From the cell containing the given text, extract its center point as (x, y) coordinate. 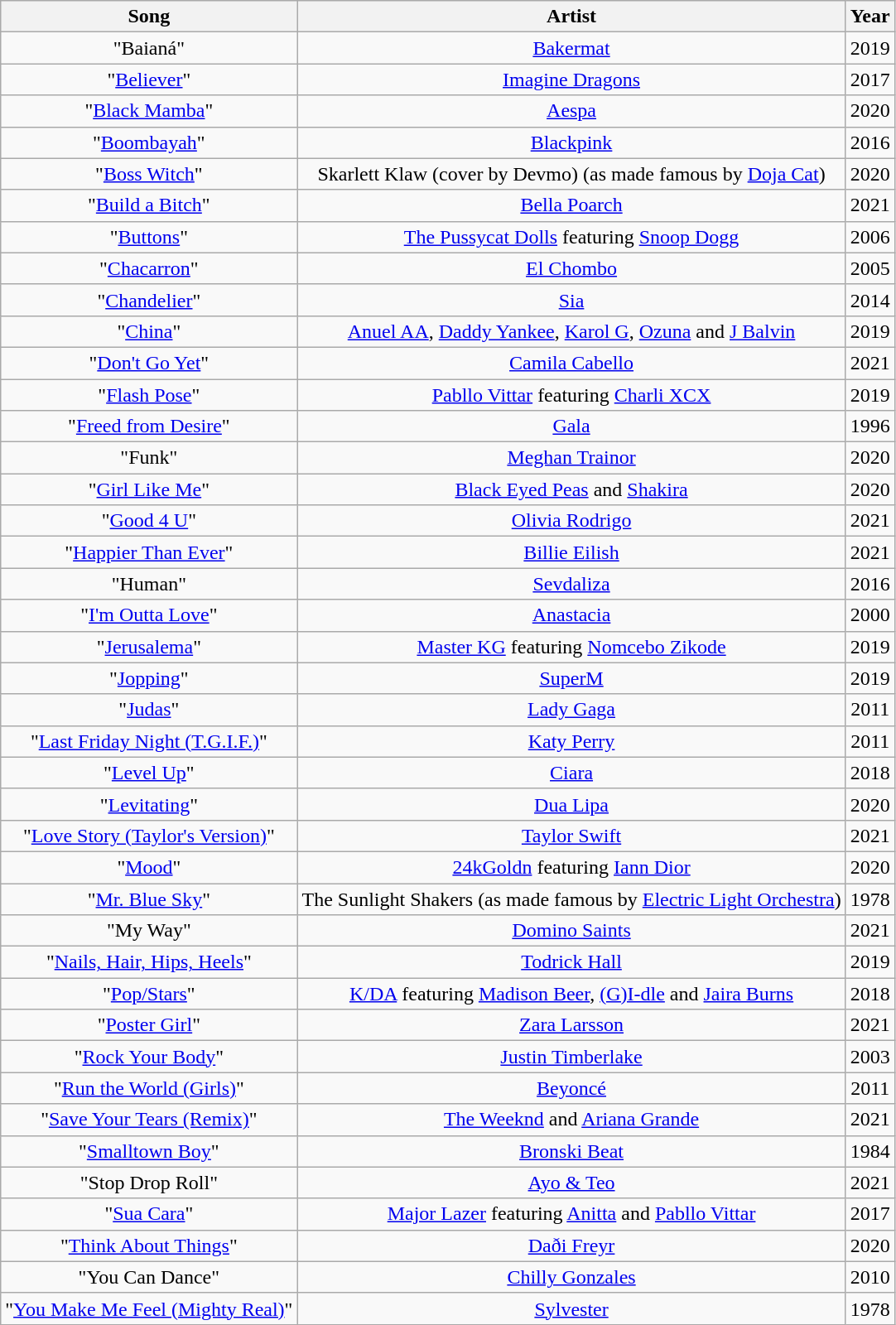
Major Lazer featuring Anitta and Pabllo Vittar (571, 1214)
Taylor Swift (571, 836)
Olivia Rodrigo (571, 521)
"Sua Cara" (149, 1214)
Camila Cabello (571, 363)
Song (149, 17)
The Weeknd and Ariana Grande (571, 1120)
"Nails, Hair, Hips, Heels" (149, 962)
"Pop/Stars" (149, 994)
"Judas" (149, 710)
Sia (571, 300)
"Human" (149, 584)
"Save Your Tears (Remix)" (149, 1120)
"Flash Pose" (149, 395)
2014 (870, 300)
2003 (870, 1057)
"Believer" (149, 79)
Ayo & Teo (571, 1183)
"Build a Bitch" (149, 205)
Year (870, 17)
"Girl Like Me" (149, 489)
Daði Freyr (571, 1245)
Imagine Dragons (571, 79)
"Run the World (Girls)" (149, 1088)
Black Eyed Peas and Shakira (571, 489)
"Mood" (149, 867)
"Freed from Desire" (149, 426)
"Funk" (149, 458)
Blackpink (571, 142)
El Chombo (571, 268)
Domino Saints (571, 931)
Gala (571, 426)
2010 (870, 1277)
Aespa (571, 111)
Bella Poarch (571, 205)
"My Way" (149, 931)
"You Make Me Feel (Mighty Real)" (149, 1308)
"You Can Dance" (149, 1277)
24kGoldn featuring Iann Dior (571, 867)
Skarlett Klaw (cover by Devmo) (as made famous by Doja Cat) (571, 174)
Pabllo Vittar featuring Charli XCX (571, 395)
Meghan Trainor (571, 458)
Bronski Beat (571, 1151)
"Poster Girl" (149, 1025)
Lady Gaga (571, 710)
Justin Timberlake (571, 1057)
Anuel AA, Daddy Yankee, Karol G, Ozuna and J Balvin (571, 331)
Sevdaliza (571, 584)
The Pussycat Dolls featuring Snoop Dogg (571, 237)
Katy Perry (571, 741)
Ciara (571, 773)
"China" (149, 331)
Zara Larsson (571, 1025)
2000 (870, 615)
Todrick Hall (571, 962)
2005 (870, 268)
"Think About Things" (149, 1245)
The Sunlight Shakers (as made famous by Electric Light Orchestra) (571, 899)
"Jerusalema" (149, 647)
"Chandelier" (149, 300)
"Chacarron" (149, 268)
1996 (870, 426)
"Stop Drop Roll" (149, 1183)
"Happier Than Ever" (149, 552)
Dua Lipa (571, 804)
Sylvester (571, 1308)
"Good 4 U" (149, 521)
Artist (571, 17)
"Rock Your Body" (149, 1057)
"Boombayah" (149, 142)
"Level Up" (149, 773)
Beyoncé (571, 1088)
K/DA featuring Madison Beer, (G)I-dle and Jaira Burns (571, 994)
"Baianá" (149, 48)
"Last Friday Night (T.G.I.F.)" (149, 741)
2006 (870, 237)
"Smalltown Boy" (149, 1151)
Master KG featuring Nomcebo Zikode (571, 647)
"Don't Go Yet" (149, 363)
"Love Story (Taylor's Version)" (149, 836)
Bakermat (571, 48)
"Buttons" (149, 237)
Billie Eilish (571, 552)
Anastacia (571, 615)
Chilly Gonzales (571, 1277)
"Jopping" (149, 678)
"Mr. Blue Sky" (149, 899)
"Levitating" (149, 804)
"Black Mamba" (149, 111)
"Boss Witch" (149, 174)
"I'm Outta Love" (149, 615)
1984 (870, 1151)
SuperM (571, 678)
